From the cell containing the given text, extract its center point as [X, Y] coordinate. 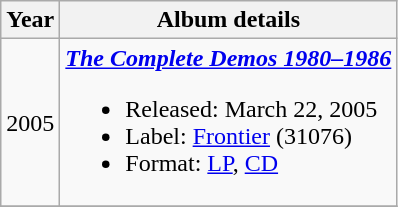
Album details [228, 20]
2005 [30, 122]
Year [30, 20]
The Complete Demos 1980–1986Released: March 22, 2005Label: Frontier (31076)Format: LP, CD [228, 122]
